Output the (X, Y) coordinate of the center of the cell containing the given text.  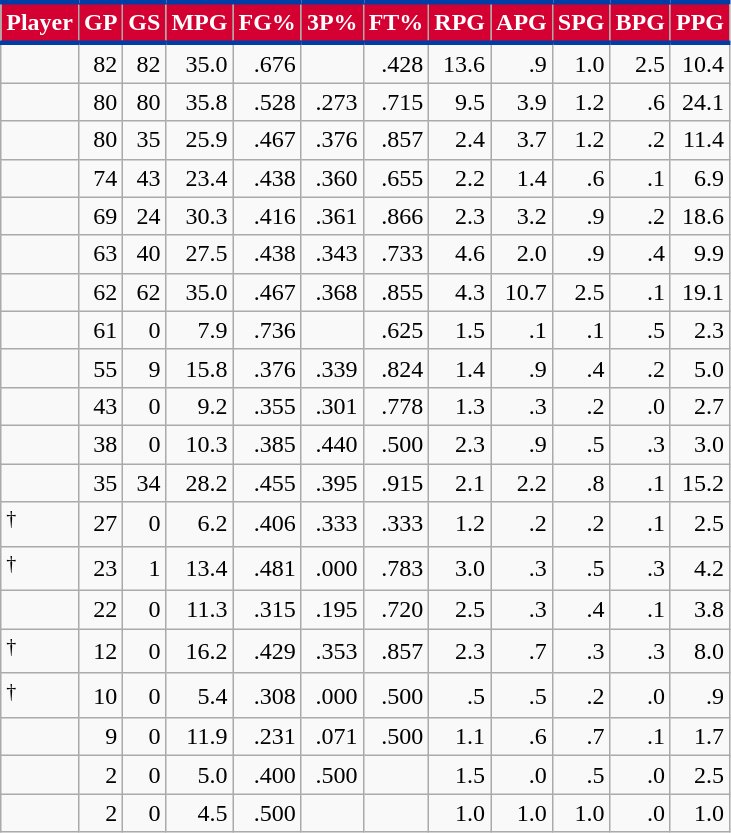
8.0 (700, 652)
.301 (332, 406)
GP (100, 22)
3.7 (522, 140)
1.1 (460, 737)
.655 (396, 178)
1 (144, 568)
55 (100, 368)
.315 (267, 610)
28.2 (200, 483)
.481 (267, 568)
.528 (267, 102)
27.5 (200, 254)
SPG (581, 22)
18.6 (700, 216)
69 (100, 216)
24 (144, 216)
2.0 (522, 254)
.395 (332, 483)
19.1 (700, 292)
.783 (396, 568)
.855 (396, 292)
.339 (332, 368)
13.6 (460, 63)
.736 (267, 330)
.824 (396, 368)
3.8 (700, 610)
9.9 (700, 254)
2.4 (460, 140)
63 (100, 254)
.440 (332, 444)
GS (144, 22)
.308 (267, 696)
12 (100, 652)
22 (100, 610)
4.5 (200, 813)
23 (100, 568)
3.9 (522, 102)
BPG (640, 22)
.400 (267, 775)
23.4 (200, 178)
11.9 (200, 737)
13.4 (200, 568)
30.3 (200, 216)
11.3 (200, 610)
PPG (700, 22)
24.1 (700, 102)
.8 (581, 483)
FT% (396, 22)
.071 (332, 737)
11.4 (700, 140)
.455 (267, 483)
10.3 (200, 444)
.195 (332, 610)
15.8 (200, 368)
.778 (396, 406)
40 (144, 254)
.429 (267, 652)
15.2 (700, 483)
.733 (396, 254)
.231 (267, 737)
16.2 (200, 652)
MPG (200, 22)
34 (144, 483)
10.7 (522, 292)
.720 (396, 610)
38 (100, 444)
.866 (396, 216)
.343 (332, 254)
7.9 (200, 330)
.273 (332, 102)
2.7 (700, 406)
10.4 (700, 63)
RPG (460, 22)
9.5 (460, 102)
.368 (332, 292)
61 (100, 330)
.353 (332, 652)
10 (100, 696)
.416 (267, 216)
1.3 (460, 406)
27 (100, 524)
2.1 (460, 483)
.915 (396, 483)
APG (522, 22)
1.7 (700, 737)
.355 (267, 406)
25.9 (200, 140)
.360 (332, 178)
35.8 (200, 102)
5.4 (200, 696)
3P% (332, 22)
4.3 (460, 292)
6.2 (200, 524)
.715 (396, 102)
Player (40, 22)
9.2 (200, 406)
.676 (267, 63)
6.9 (700, 178)
4.2 (700, 568)
.625 (396, 330)
.385 (267, 444)
.428 (396, 63)
74 (100, 178)
.361 (332, 216)
.406 (267, 524)
3.2 (522, 216)
FG% (267, 22)
4.6 (460, 254)
